Extract the (X, Y) coordinate from the center of the cell holding the provided text.  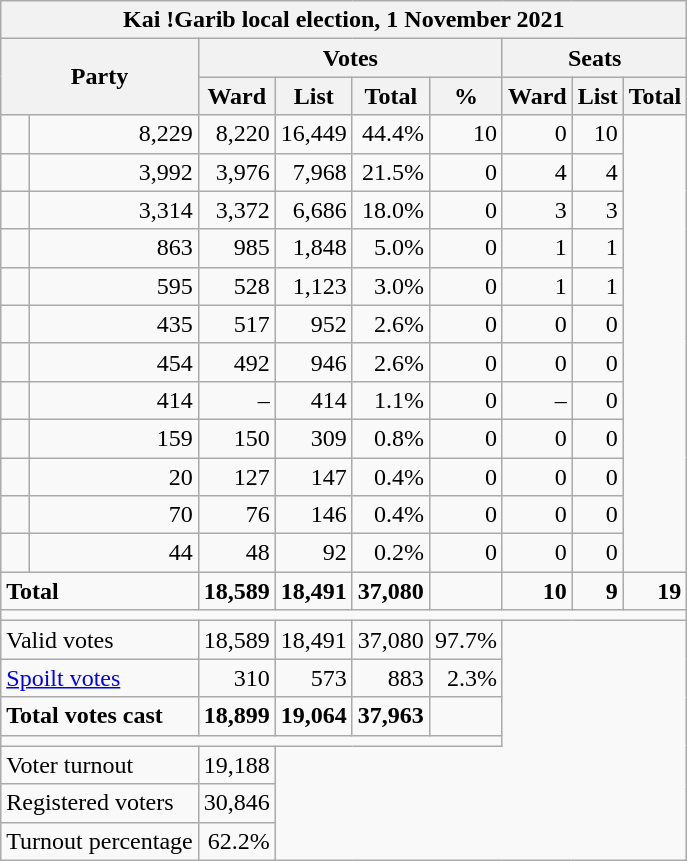
2.3% (466, 678)
20 (114, 477)
97.7% (466, 640)
3.0% (390, 286)
863 (114, 248)
9 (598, 591)
18.0% (390, 210)
952 (314, 324)
76 (236, 515)
573 (314, 678)
30,846 (236, 803)
21.5% (390, 172)
70 (114, 515)
62.2% (236, 841)
310 (236, 678)
146 (314, 515)
44 (114, 553)
946 (314, 362)
492 (236, 362)
309 (314, 438)
Voter turnout (100, 765)
1.1% (390, 400)
595 (114, 286)
454 (114, 362)
5.0% (390, 248)
19,188 (236, 765)
528 (236, 286)
44.4% (390, 134)
19,064 (314, 716)
3,314 (114, 210)
7,968 (314, 172)
92 (314, 553)
0.2% (390, 553)
883 (390, 678)
Seats (594, 58)
Party (100, 77)
Total votes cast (100, 716)
16,449 (314, 134)
48 (236, 553)
Turnout percentage (100, 841)
435 (114, 324)
3,992 (114, 172)
6,686 (314, 210)
517 (236, 324)
8,229 (114, 134)
147 (314, 477)
3,976 (236, 172)
127 (236, 477)
37,963 (390, 716)
0.8% (390, 438)
1,123 (314, 286)
19 (655, 591)
8,220 (236, 134)
Registered voters (100, 803)
1,848 (314, 248)
18,899 (236, 716)
% (466, 96)
Kai !Garib local election, 1 November 2021 (344, 20)
985 (236, 248)
150 (236, 438)
Valid votes (100, 640)
Votes (350, 58)
159 (114, 438)
3,372 (236, 210)
Spoilt votes (100, 678)
